Identify which cell holds the provided text, then report its (x, y) central coordinate. 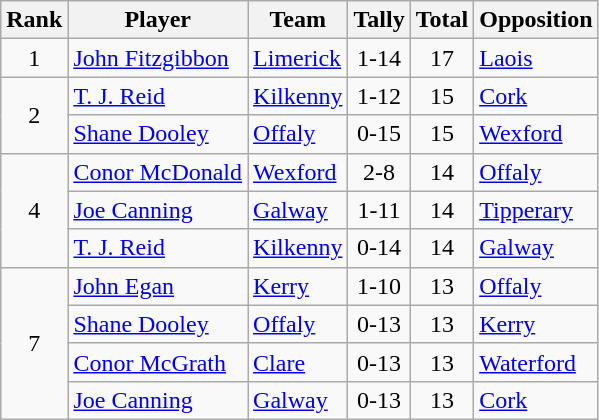
Conor McDonald (158, 172)
17 (442, 58)
2-8 (379, 172)
1-14 (379, 58)
2 (34, 115)
Conor McGrath (158, 362)
Tipperary (536, 210)
Clare (298, 362)
1 (34, 58)
1-10 (379, 286)
John Fitzgibbon (158, 58)
Opposition (536, 20)
Tally (379, 20)
John Egan (158, 286)
Total (442, 20)
7 (34, 343)
0-15 (379, 134)
Rank (34, 20)
1-11 (379, 210)
Limerick (298, 58)
Team (298, 20)
Waterford (536, 362)
Laois (536, 58)
1-12 (379, 96)
4 (34, 210)
Player (158, 20)
0-14 (379, 248)
